Identify which cell holds the provided text, then report its [x, y] central coordinate. 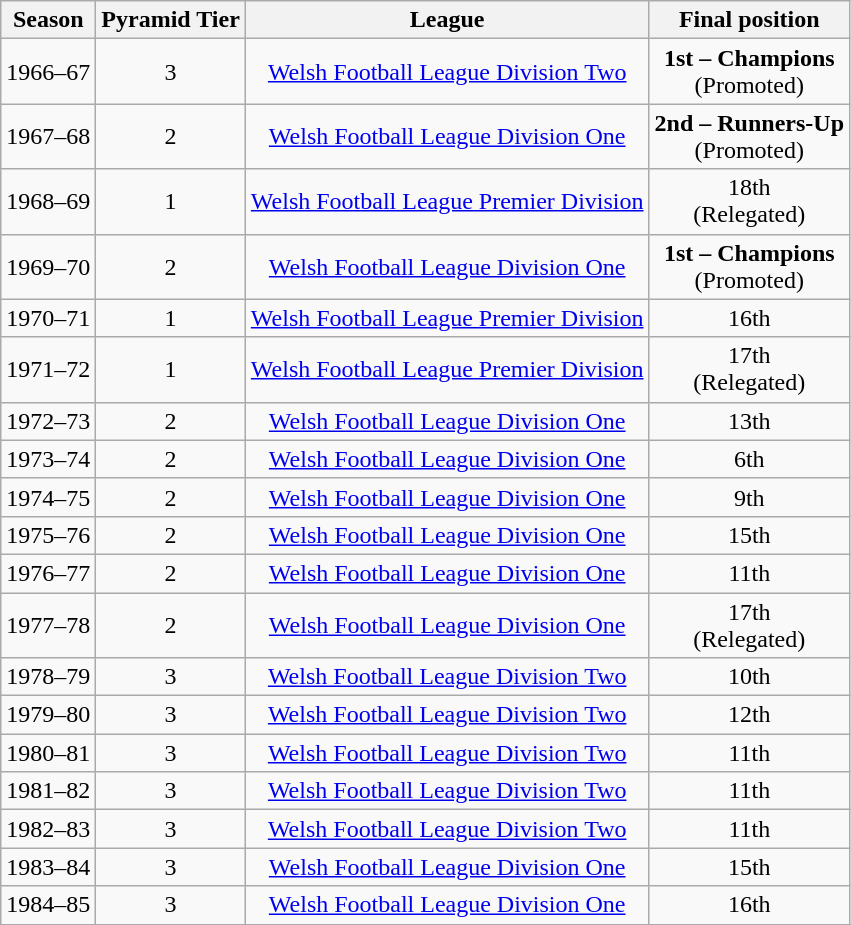
10th [749, 677]
1977–78 [48, 624]
1978–79 [48, 677]
1966–67 [48, 72]
1984–85 [48, 905]
1976–77 [48, 573]
1967–68 [48, 136]
9th [749, 497]
Final position [749, 20]
1980–81 [48, 753]
1969–70 [48, 266]
League [447, 20]
1972–73 [48, 421]
1975–76 [48, 535]
1979–80 [48, 715]
1970–71 [48, 318]
18th(Relegated) [749, 202]
1974–75 [48, 497]
1981–82 [48, 791]
1973–74 [48, 459]
2nd – Runners-Up(Promoted) [749, 136]
12th [749, 715]
6th [749, 459]
13th [749, 421]
1968–69 [48, 202]
1982–83 [48, 829]
1983–84 [48, 867]
Pyramid Tier [171, 20]
1971–72 [48, 370]
Season [48, 20]
